For the text-containing cell, return its midpoint in (X, Y) coordinate format. 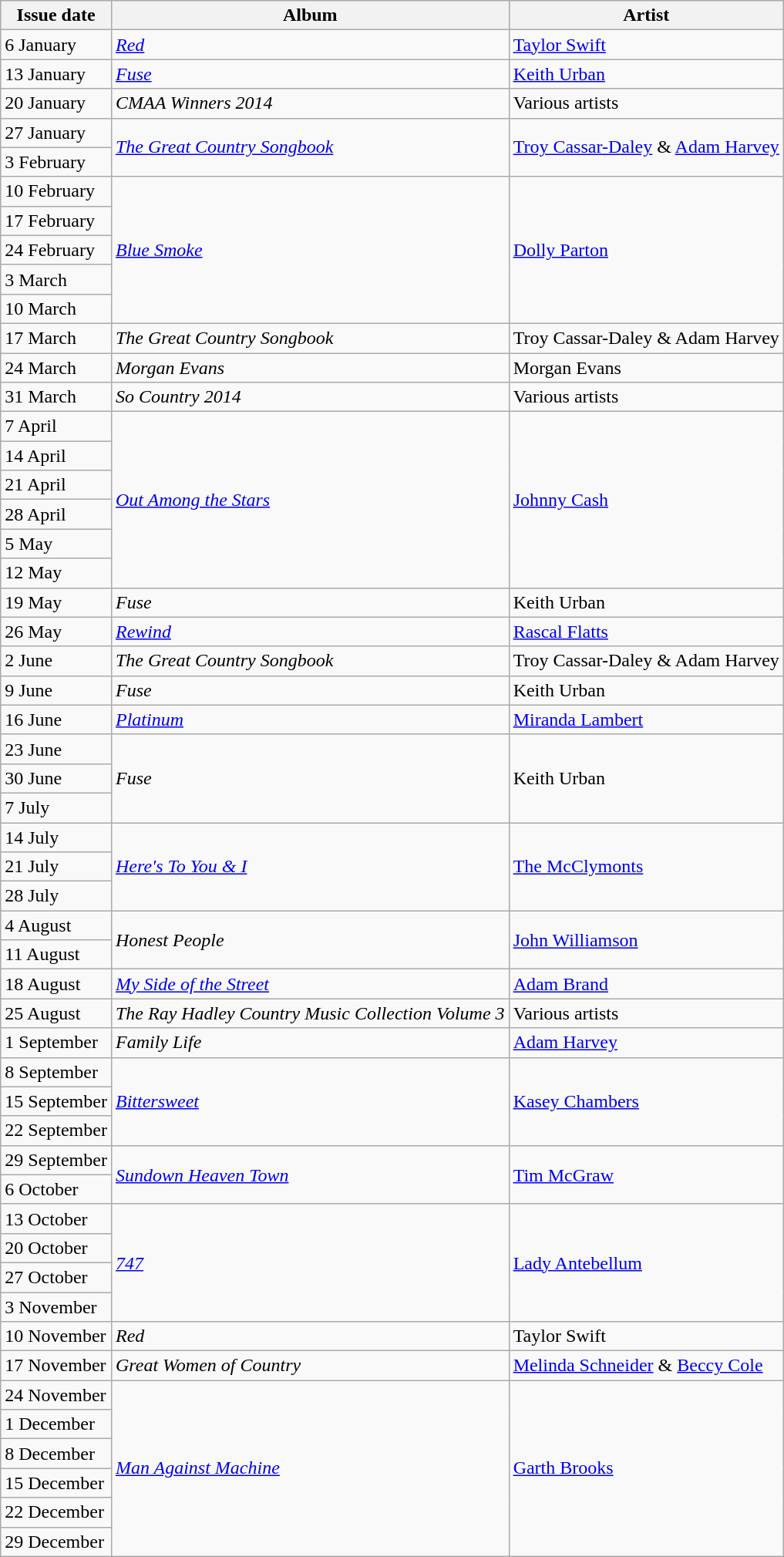
10 November (56, 1336)
Rewind (310, 632)
3 November (56, 1307)
14 April (56, 456)
CMAA Winners 2014 (310, 103)
16 June (56, 720)
Dolly Parton (646, 250)
29 September (56, 1160)
28 April (56, 514)
20 January (56, 103)
Adam Brand (646, 984)
31 March (56, 397)
28 July (56, 896)
Tim McGraw (646, 1174)
2 June (56, 661)
18 August (56, 984)
So Country 2014 (310, 397)
4 August (56, 925)
17 November (56, 1366)
Album (310, 15)
Man Against Machine (310, 1468)
3 February (56, 162)
Family Life (310, 1043)
Sundown Heaven Town (310, 1174)
7 July (56, 807)
17 February (56, 221)
24 February (56, 250)
14 July (56, 837)
8 September (56, 1072)
27 January (56, 133)
21 April (56, 485)
6 January (56, 45)
3 March (56, 279)
Garth Brooks (646, 1468)
22 September (56, 1131)
17 March (56, 338)
11 August (56, 955)
Honest People (310, 940)
13 October (56, 1218)
30 June (56, 778)
The Ray Hadley Country Music Collection Volume 3 (310, 1013)
24 March (56, 368)
Bittersweet (310, 1101)
13 January (56, 74)
Adam Harvey (646, 1043)
26 May (56, 632)
1 September (56, 1043)
10 February (56, 191)
Here's To You & I (310, 866)
10 March (56, 308)
5 May (56, 544)
20 October (56, 1248)
8 December (56, 1454)
9 June (56, 690)
22 December (56, 1512)
19 May (56, 602)
Lady Antebellum (646, 1262)
Miranda Lambert (646, 720)
23 June (56, 749)
25 August (56, 1013)
Melinda Schneider & Beccy Cole (646, 1366)
Great Women of Country (310, 1366)
15 September (56, 1101)
15 December (56, 1483)
John Williamson (646, 940)
747 (310, 1262)
24 November (56, 1395)
Kasey Chambers (646, 1101)
Rascal Flatts (646, 632)
The McClymonts (646, 866)
Issue date (56, 15)
1 December (56, 1424)
Artist (646, 15)
Blue Smoke (310, 250)
7 April (56, 426)
12 May (56, 573)
27 October (56, 1277)
Johnny Cash (646, 500)
My Side of the Street (310, 984)
29 December (56, 1542)
6 October (56, 1189)
Platinum (310, 720)
21 July (56, 867)
Out Among the Stars (310, 500)
